Scan for the cell matching the given text and deliver its [x, y] coordinate at center. 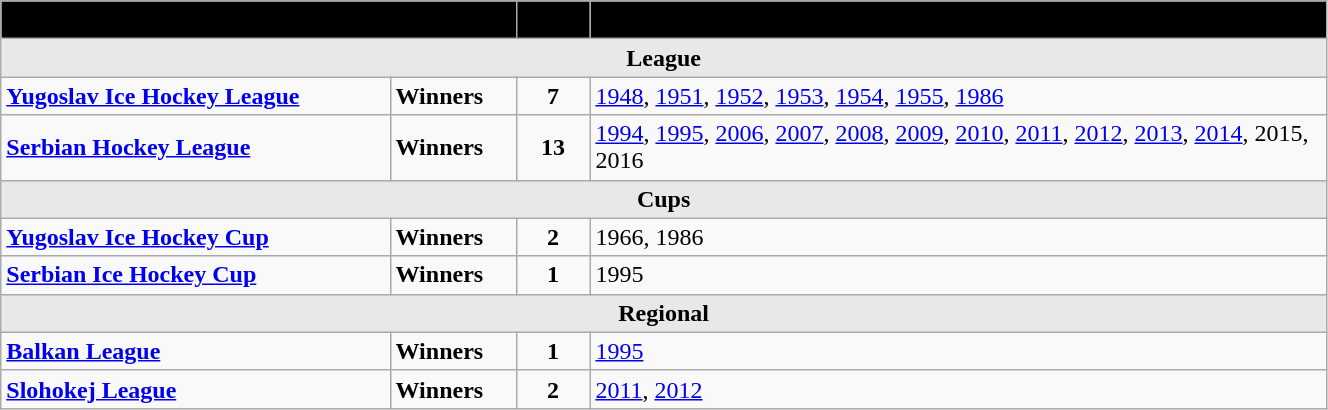
2011, 2012 [958, 389]
7 [553, 96]
League [664, 58]
Cups [664, 199]
1966, 1986 [958, 237]
Yugoslav Ice Hockey Cup [196, 237]
13 [553, 148]
No. [553, 20]
Years [958, 20]
1994, 1995, 2006, 2007, 2008, 2009, 2010, 2011, 2012, 2013, 2014, 2015, 2016 [958, 148]
Serbian Hockey League [196, 148]
Slohokej League [196, 389]
Yugoslav Ice Hockey League [196, 96]
Regional [664, 313]
Serbian Ice Hockey Cup [196, 275]
1948, 1951, 1952, 1953, 1954, 1955, 1986 [958, 96]
Honours [259, 20]
Balkan League [196, 351]
